Return the [x, y] coordinate for the center point of the cell that contains the specified text.  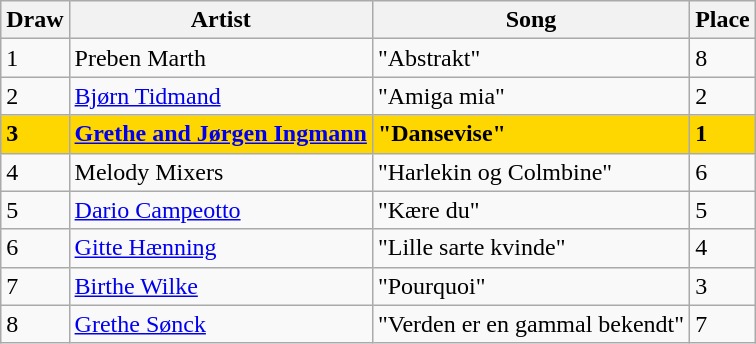
Bjørn Tidmand [220, 96]
"Abstrakt" [530, 58]
"Harlekin og Colmbine" [530, 172]
"Dansevise" [530, 134]
"Verden er en gammal bekendt" [530, 324]
Melody Mixers [220, 172]
Dario Campeotto [220, 210]
"Lille sarte kvinde" [530, 248]
"Pourquoi" [530, 286]
Draw [35, 20]
"Kære du" [530, 210]
Preben Marth [220, 58]
Gitte Hænning [220, 248]
Grethe Sønck [220, 324]
Grethe and Jørgen Ingmann [220, 134]
Birthe Wilke [220, 286]
Place [723, 20]
Artist [220, 20]
Song [530, 20]
"Amiga mia" [530, 96]
